Provide the (X, Y) coordinate of the cell's center where the given text is located.  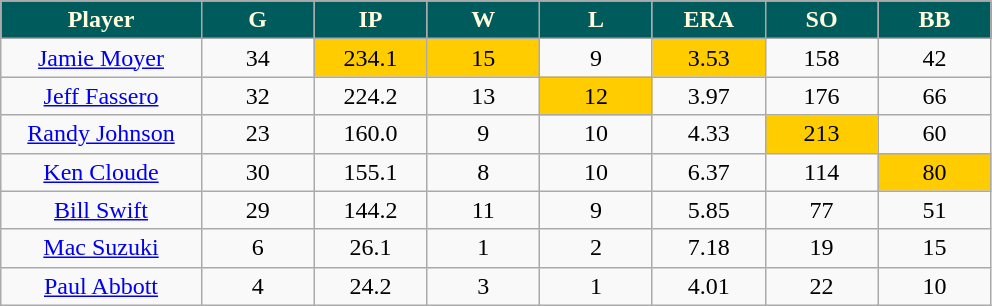
4.33 (708, 134)
234.1 (370, 58)
60 (934, 134)
Player (102, 20)
8 (484, 172)
23 (258, 134)
IP (370, 20)
Randy Johnson (102, 134)
13 (484, 96)
19 (822, 248)
34 (258, 58)
6 (258, 248)
26.1 (370, 248)
3 (484, 286)
30 (258, 172)
Bill Swift (102, 210)
224.2 (370, 96)
ERA (708, 20)
144.2 (370, 210)
3.97 (708, 96)
29 (258, 210)
Mac Suzuki (102, 248)
66 (934, 96)
Jamie Moyer (102, 58)
12 (596, 96)
176 (822, 96)
5.85 (708, 210)
4 (258, 286)
3.53 (708, 58)
213 (822, 134)
4.01 (708, 286)
6.37 (708, 172)
L (596, 20)
42 (934, 58)
77 (822, 210)
G (258, 20)
158 (822, 58)
32 (258, 96)
BB (934, 20)
22 (822, 286)
51 (934, 210)
Paul Abbott (102, 286)
80 (934, 172)
Ken Cloude (102, 172)
2 (596, 248)
155.1 (370, 172)
114 (822, 172)
W (484, 20)
24.2 (370, 286)
7.18 (708, 248)
SO (822, 20)
Jeff Fassero (102, 96)
11 (484, 210)
160.0 (370, 134)
